Return [X, Y] of the center of cell containing provided text 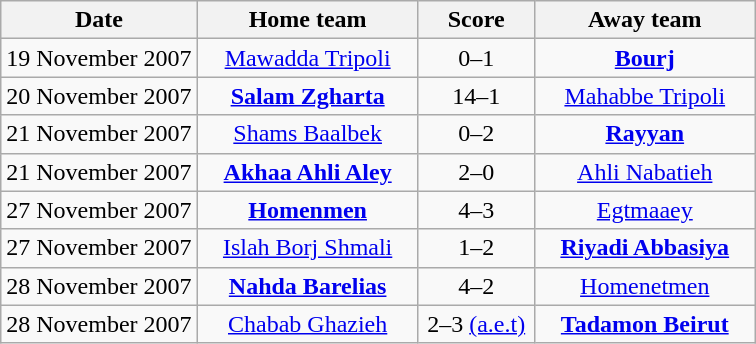
Score [476, 20]
Riyadi Abbasiya [644, 248]
2–3 (a.e.t) [476, 324]
Bourj [644, 58]
Ahli Nabatieh [644, 172]
Nahda Barelias [308, 286]
Homenmen [308, 210]
Islah Borj Shmali [308, 248]
2–0 [476, 172]
20 November 2007 [99, 96]
Date [99, 20]
14–1 [476, 96]
1–2 [476, 248]
Akhaa Ahli Aley [308, 172]
Mawadda Tripoli [308, 58]
Shams Baalbek [308, 134]
0–1 [476, 58]
4–3 [476, 210]
Tadamon Beirut [644, 324]
Homenetmen [644, 286]
Chabab Ghazieh [308, 324]
Egtmaaey [644, 210]
Salam Zgharta [308, 96]
0–2 [476, 134]
4–2 [476, 286]
Rayyan [644, 134]
19 November 2007 [99, 58]
Mahabbe Tripoli [644, 96]
Home team [308, 20]
Away team [644, 20]
